Determine the [X, Y] coordinate at the center of the cell enclosing the given text.  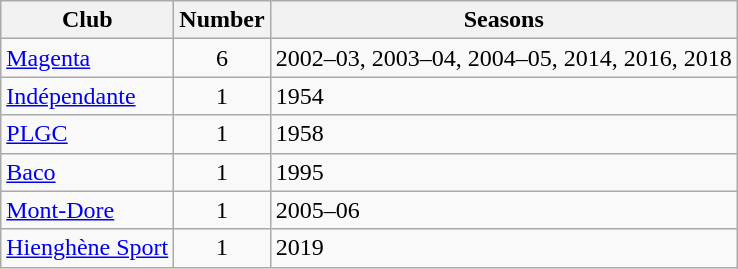
Number [222, 20]
2002–03, 2003–04, 2004–05, 2014, 2016, 2018 [504, 58]
PLGC [88, 134]
Magenta [88, 58]
Mont-Dore [88, 210]
1958 [504, 134]
Baco [88, 172]
2005–06 [504, 210]
2019 [504, 248]
1995 [504, 172]
Seasons [504, 20]
Indépendante [88, 96]
6 [222, 58]
Club [88, 20]
Hienghène Sport [88, 248]
1954 [504, 96]
